From the cell containing the given text, extract its center point as (x, y) coordinate. 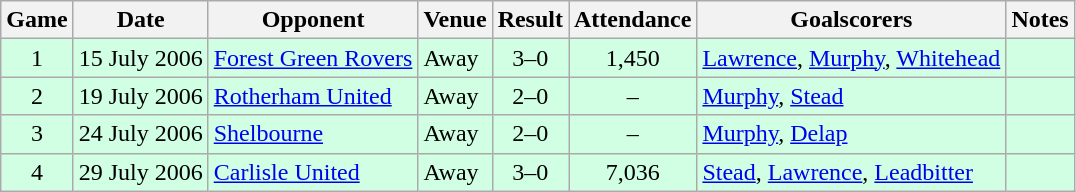
2 (37, 96)
Venue (455, 20)
Opponent (313, 20)
Lawrence, Murphy, Whitehead (852, 58)
24 July 2006 (140, 134)
Attendance (632, 20)
4 (37, 172)
Stead, Lawrence, Leadbitter (852, 172)
Carlisle United (313, 172)
Notes (1040, 20)
Date (140, 20)
1,450 (632, 58)
15 July 2006 (140, 58)
Forest Green Rovers (313, 58)
7,036 (632, 172)
Result (530, 20)
1 (37, 58)
Goalscorers (852, 20)
Murphy, Delap (852, 134)
29 July 2006 (140, 172)
19 July 2006 (140, 96)
Shelbourne (313, 134)
Murphy, Stead (852, 96)
Game (37, 20)
Rotherham United (313, 96)
3 (37, 134)
